Provide the (x, y) coordinate of the cell's center where the given text is located.  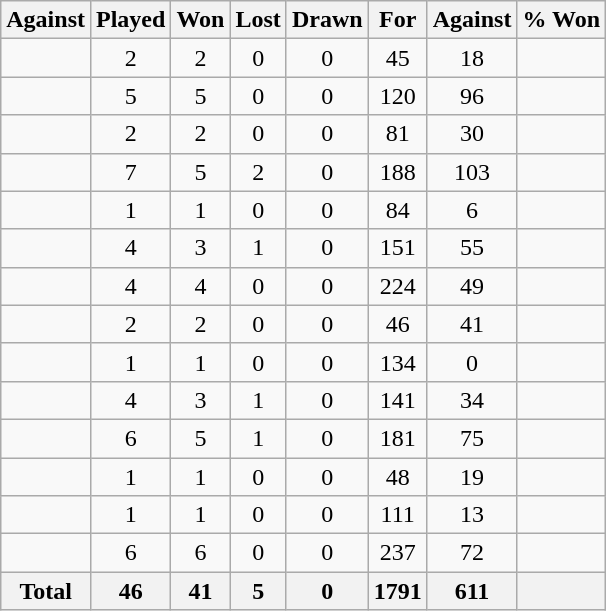
224 (398, 286)
Played (130, 20)
134 (398, 362)
13 (472, 515)
103 (472, 172)
Total (46, 591)
1791 (398, 591)
19 (472, 477)
611 (472, 591)
72 (472, 553)
30 (472, 134)
84 (398, 210)
181 (398, 438)
49 (472, 286)
48 (398, 477)
34 (472, 400)
55 (472, 248)
45 (398, 58)
Lost (258, 20)
141 (398, 400)
18 (472, 58)
For (398, 20)
151 (398, 248)
188 (398, 172)
75 (472, 438)
Drawn (327, 20)
96 (472, 96)
Won (200, 20)
81 (398, 134)
111 (398, 515)
% Won (562, 20)
237 (398, 553)
7 (130, 172)
120 (398, 96)
